For the text-containing cell, return its midpoint in (X, Y) coordinate format. 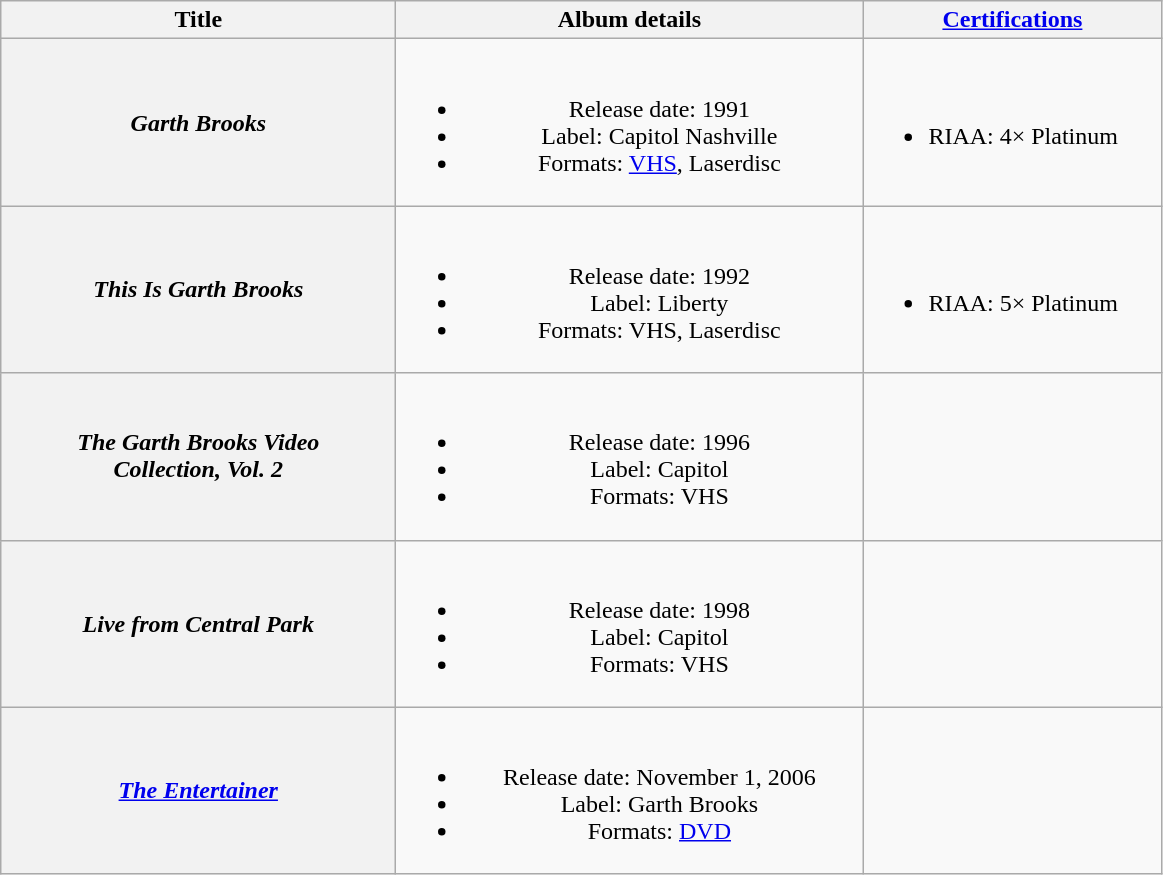
RIAA: 5× Platinum (1012, 290)
RIAA: 4× Platinum (1012, 122)
Release date: 1991Label: Capitol NashvilleFormats: VHS, Laserdisc (630, 122)
Live from Central Park (198, 624)
Title (198, 20)
Garth Brooks (198, 122)
The Entertainer (198, 790)
Release date: 1998Label: CapitolFormats: VHS (630, 624)
Certifications (1012, 20)
Album details (630, 20)
Release date: 1996Label: CapitolFormats: VHS (630, 456)
The Garth Brooks VideoCollection, Vol. 2 (198, 456)
This Is Garth Brooks (198, 290)
Release date: 1992Label: LibertyFormats: VHS, Laserdisc (630, 290)
Release date: November 1, 2006Label: Garth BrooksFormats: DVD (630, 790)
